Return [x, y] of the center of cell containing provided text 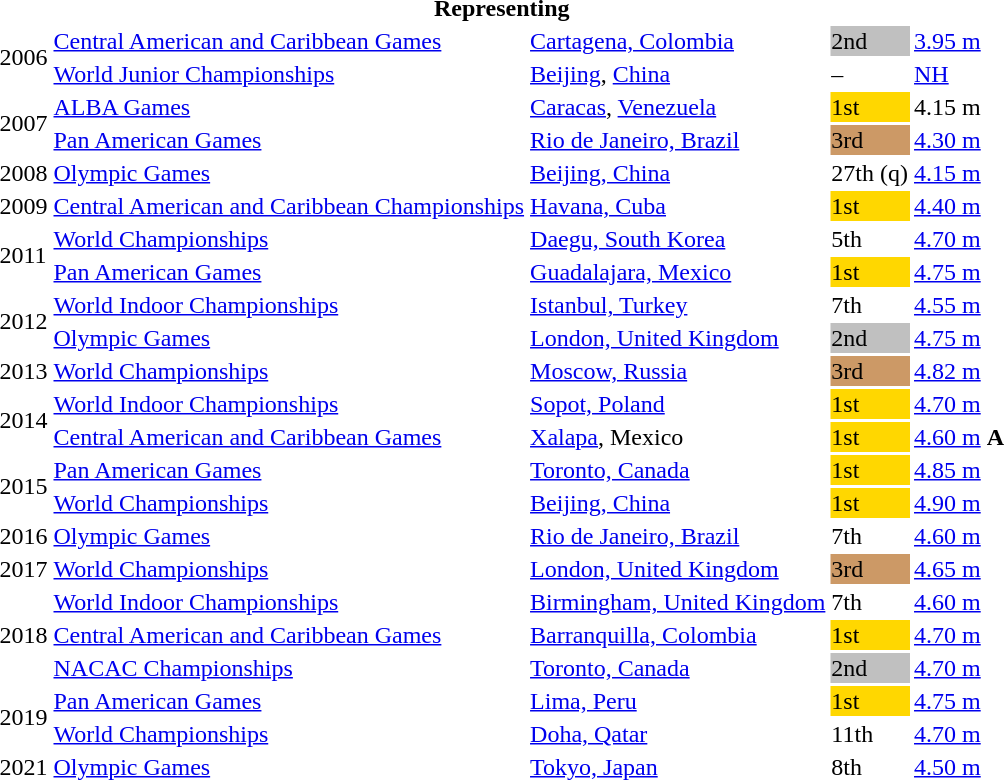
Daegu, South Korea [678, 239]
Guadalajara, Mexico [678, 272]
Birmingham, United Kingdom [678, 602]
Barranquilla, Colombia [678, 635]
Sopot, Poland [678, 404]
Lima, Peru [678, 701]
27th (q) [870, 173]
NACAC Championships [289, 668]
Central American and Caribbean Championships [289, 206]
Havana, Cuba [678, 206]
Cartagena, Colombia [678, 41]
Doha, Qatar [678, 734]
Moscow, Russia [678, 371]
Xalapa, Mexico [678, 437]
11th [870, 734]
– [870, 74]
ALBA Games [289, 107]
World Junior Championships [289, 74]
5th [870, 239]
Istanbul, Turkey [678, 305]
Caracas, Venezuela [678, 107]
